Scan for the cell matching the given text and deliver its (X, Y) coordinate at center. 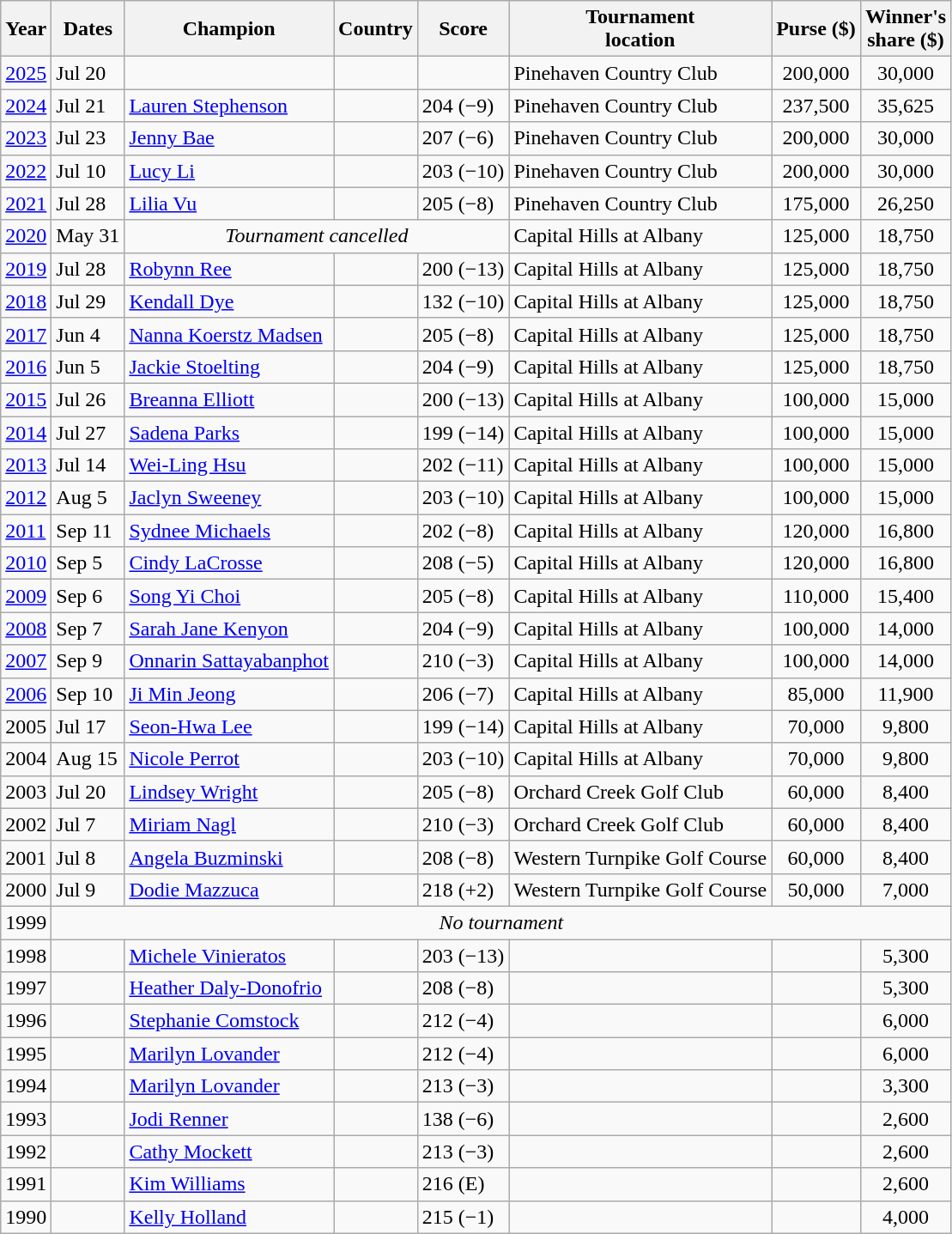
110,000 (816, 596)
Sadena Parks (229, 432)
Sep 5 (88, 563)
2025 (26, 73)
Lindsey Wright (229, 792)
Jackie Stoelting (229, 367)
1991 (26, 1184)
218 (+2) (464, 890)
Angela Buzminski (229, 857)
Tournament cancelled (317, 236)
1990 (26, 1217)
Miriam Nagl (229, 824)
2020 (26, 236)
Nanna Koerstz Madsen (229, 334)
2024 (26, 106)
Jul 9 (88, 890)
1999 (26, 922)
Lilia Vu (229, 204)
7,000 (905, 890)
Michele Vinieratos (229, 956)
2011 (26, 531)
Wei-Ling Hsu (229, 465)
1996 (26, 1021)
237,500 (816, 106)
Country (376, 29)
Jul 23 (88, 138)
Nicole Perrot (229, 759)
Jun 5 (88, 367)
15,400 (905, 596)
Cathy Mockett (229, 1152)
11,900 (905, 694)
2001 (26, 857)
215 (−1) (464, 1217)
35,625 (905, 106)
Kelly Holland (229, 1217)
Jul 26 (88, 399)
Jul 29 (88, 301)
Sep 6 (88, 596)
Sep 11 (88, 531)
175,000 (816, 204)
Ji Min Jeong (229, 694)
1994 (26, 1086)
Aug 5 (88, 498)
Jul 27 (88, 432)
207 (−6) (464, 138)
Winner'sshare ($) (905, 29)
208 (−5) (464, 563)
Kim Williams (229, 1184)
Champion (229, 29)
203 (−13) (464, 956)
Lauren Stephenson (229, 106)
Heather Daly-Donofrio (229, 988)
Sep 10 (88, 694)
1993 (26, 1119)
2006 (26, 694)
Sep 9 (88, 661)
Dates (88, 29)
202 (−11) (464, 465)
May 31 (88, 236)
2015 (26, 399)
2009 (26, 596)
1998 (26, 956)
Jun 4 (88, 334)
Kendall Dye (229, 301)
4,000 (905, 1217)
26,250 (905, 204)
Jul 7 (88, 824)
Cindy LaCrosse (229, 563)
Stephanie Comstock (229, 1021)
2022 (26, 171)
Purse ($) (816, 29)
2003 (26, 792)
2018 (26, 301)
Song Yi Choi (229, 596)
Lucy Li (229, 171)
Jaclyn Sweeney (229, 498)
202 (−8) (464, 531)
Jul 21 (88, 106)
Jul 10 (88, 171)
Aug 15 (88, 759)
2014 (26, 432)
Seon-Hwa Lee (229, 726)
Tournamentlocation (640, 29)
2004 (26, 759)
50,000 (816, 890)
Jul 17 (88, 726)
2005 (26, 726)
2023 (26, 138)
No tournament (501, 922)
2013 (26, 465)
2002 (26, 824)
1995 (26, 1054)
2017 (26, 334)
Sarah Jane Kenyon (229, 629)
Sydnee Michaels (229, 531)
Dodie Mazzuca (229, 890)
3,300 (905, 1086)
Robynn Ree (229, 269)
Jul 14 (88, 465)
216 (E) (464, 1184)
132 (−10) (464, 301)
2008 (26, 629)
2010 (26, 563)
2000 (26, 890)
2007 (26, 661)
Sep 7 (88, 629)
Jodi Renner (229, 1119)
Jul 8 (88, 857)
85,000 (816, 694)
138 (−6) (464, 1119)
Year (26, 29)
Jenny Bae (229, 138)
Score (464, 29)
206 (−7) (464, 694)
1997 (26, 988)
Onnarin Sattayabanphot (229, 661)
1992 (26, 1152)
2021 (26, 204)
Breanna Elliott (229, 399)
2016 (26, 367)
2019 (26, 269)
2012 (26, 498)
